Identify which cell holds the provided text, then report its [X, Y] central coordinate. 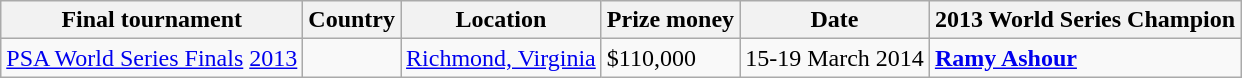
Final tournament [152, 20]
Prize money [670, 20]
Location [502, 20]
$110,000 [670, 58]
Ramy Ashour [1084, 58]
PSA World Series Finals 2013 [152, 58]
Richmond, Virginia [502, 58]
15-19 March 2014 [835, 58]
Country [352, 20]
Date [835, 20]
2013 World Series Champion [1084, 20]
